From the cell containing the given text, extract its center point as [X, Y] coordinate. 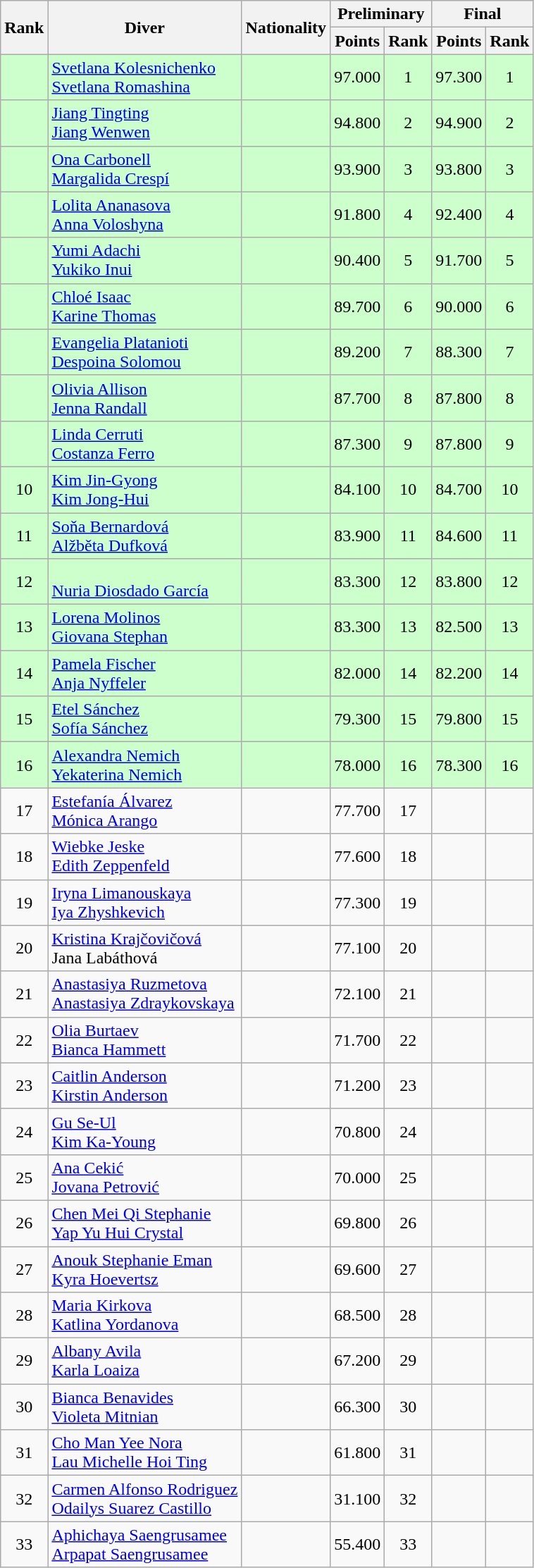
Nuria Diosdado García [145, 582]
Kim Jin-GyongKim Jong-Hui [145, 489]
Carmen Alfonso RodriguezOdailys Suarez Castillo [145, 1498]
77.600 [358, 857]
90.000 [459, 306]
77.300 [358, 902]
93.900 [358, 169]
Etel SánchezSofía Sánchez [145, 719]
Evangelia PlataniotiDespoina Solomou [145, 352]
68.500 [358, 1315]
69.600 [358, 1268]
Anastasiya RuzmetovaAnastasiya Zdraykovskaya [145, 994]
97.300 [459, 78]
Anouk Stephanie EmanKyra Hoevertsz [145, 1268]
72.100 [358, 994]
82.000 [358, 674]
Olivia AllisonJenna Randall [145, 397]
Lolita AnanasovaAnna Voloshyna [145, 214]
84.100 [358, 489]
89.200 [358, 352]
69.800 [358, 1223]
87.700 [358, 397]
31.100 [358, 1498]
Cho Man Yee NoraLau Michelle Hoi Ting [145, 1453]
Bianca BenavidesVioleta Mitnian [145, 1407]
Olia BurtaevBianca Hammett [145, 1040]
70.000 [358, 1177]
79.300 [358, 719]
Linda CerrutiCostanza Ferro [145, 444]
Yumi AdachiYukiko Inui [145, 261]
Aphichaya SaengrusameeArpapat Saengrusamee [145, 1545]
70.800 [358, 1132]
Final [483, 14]
Soňa BernardováAlžběta Dufková [145, 536]
Caitlin AndersonKirstin Anderson [145, 1085]
77.100 [358, 949]
Svetlana KolesnichenkoSvetlana Romashina [145, 78]
94.900 [459, 123]
90.400 [358, 261]
71.200 [358, 1085]
67.200 [358, 1362]
Pamela FischerAnja Nyffeler [145, 674]
82.500 [459, 627]
82.200 [459, 674]
84.600 [459, 536]
88.300 [459, 352]
91.800 [358, 214]
93.800 [459, 169]
Maria KirkovaKatlina Yordanova [145, 1315]
83.900 [358, 536]
Nationality [286, 27]
87.300 [358, 444]
Gu Se-UlKim Ka-Young [145, 1132]
89.700 [358, 306]
Preliminary [381, 14]
Albany AvilaKarla Loaiza [145, 1362]
71.700 [358, 1040]
Ona CarbonellMargalida Crespí [145, 169]
66.300 [358, 1407]
Estefanía ÁlvarezMónica Arango [145, 810]
92.400 [459, 214]
Jiang TingtingJiang Wenwen [145, 123]
61.800 [358, 1453]
Ana CekićJovana Petrović [145, 1177]
Diver [145, 27]
Wiebke JeskeEdith Zeppenfeld [145, 857]
Alexandra NemichYekaterina Nemich [145, 765]
97.000 [358, 78]
79.800 [459, 719]
94.800 [358, 123]
Chen Mei Qi StephanieYap Yu Hui Crystal [145, 1223]
Chloé IsaacKarine Thomas [145, 306]
55.400 [358, 1545]
77.700 [358, 810]
91.700 [459, 261]
78.300 [459, 765]
Iryna LimanouskayaIya Zhyshkevich [145, 902]
84.700 [459, 489]
Kristina KrajčovičováJana Labáthová [145, 949]
83.800 [459, 582]
Lorena MolinosGiovana Stephan [145, 627]
78.000 [358, 765]
